Determine the (x, y) coordinate at the center of the cell enclosing the given text.  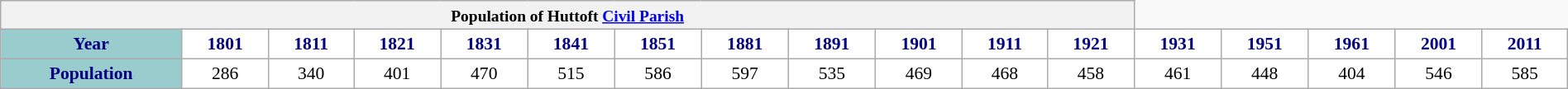
1891 (832, 44)
2001 (1439, 44)
340 (311, 74)
470 (485, 74)
468 (1006, 74)
1831 (485, 44)
1931 (1178, 44)
461 (1178, 74)
Population of Huttoft Civil Parish (567, 15)
458 (1090, 74)
515 (571, 74)
469 (918, 74)
1881 (744, 44)
1951 (1265, 44)
Population (91, 74)
1821 (397, 44)
1961 (1351, 44)
546 (1439, 74)
401 (397, 74)
597 (744, 74)
1911 (1006, 44)
Year (91, 44)
1851 (658, 44)
535 (832, 74)
1921 (1090, 44)
1801 (225, 44)
1841 (571, 44)
1811 (311, 44)
448 (1265, 74)
585 (1525, 74)
286 (225, 74)
2011 (1525, 44)
586 (658, 74)
404 (1351, 74)
1901 (918, 44)
